Capture the cell that displays the provided text and extract its [x, y] central coordinate. 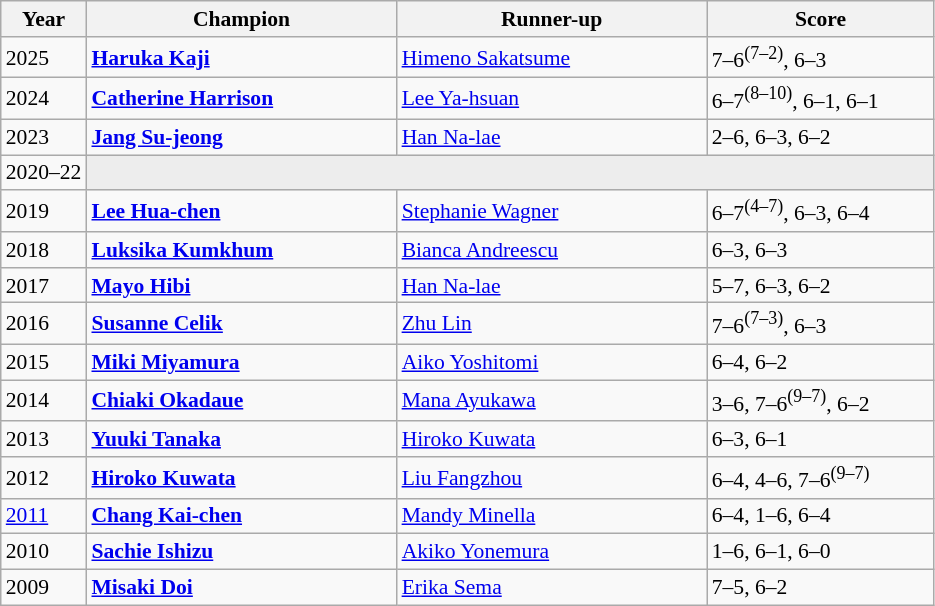
2017 [44, 286]
2010 [44, 552]
2024 [44, 98]
Stephanie Wagner [552, 212]
Mayo Hibi [241, 286]
Himeno Sakatsume [552, 58]
6–3, 6–1 [821, 439]
2009 [44, 588]
2011 [44, 516]
Miki Miyamura [241, 363]
6–4, 4–6, 7–6(9–7) [821, 478]
2016 [44, 324]
Jang Su-jeong [241, 137]
3–6, 7–6(9–7), 6–2 [821, 400]
Chiaki Okadaue [241, 400]
Haruka Kaji [241, 58]
Susanne Celik [241, 324]
Mana Ayukawa [552, 400]
Year [44, 19]
2012 [44, 478]
Luksika Kumkhum [241, 250]
2013 [44, 439]
2018 [44, 250]
6–7(4–7), 6–3, 6–4 [821, 212]
Score [821, 19]
2023 [44, 137]
Liu Fangzhou [552, 478]
Sachie Ishizu [241, 552]
6–4, 1–6, 6–4 [821, 516]
Mandy Minella [552, 516]
Catherine Harrison [241, 98]
5–7, 6–3, 6–2 [821, 286]
2025 [44, 58]
Akiko Yonemura [552, 552]
Champion [241, 19]
Zhu Lin [552, 324]
1–6, 6–1, 6–0 [821, 552]
2014 [44, 400]
Erika Sema [552, 588]
2015 [44, 363]
2020–22 [44, 173]
6–7(8–10), 6–1, 6–1 [821, 98]
Yuuki Tanaka [241, 439]
2019 [44, 212]
6–4, 6–2 [821, 363]
7–6(7–3), 6–3 [821, 324]
Aiko Yoshitomi [552, 363]
Lee Ya-hsuan [552, 98]
Chang Kai-chen [241, 516]
2–6, 6–3, 6–2 [821, 137]
Misaki Doi [241, 588]
7–6(7–2), 6–3 [821, 58]
Lee Hua-chen [241, 212]
6–3, 6–3 [821, 250]
Bianca Andreescu [552, 250]
Runner-up [552, 19]
7–5, 6–2 [821, 588]
